Determine the (X, Y) coordinate at the center of the cell enclosing the given text.  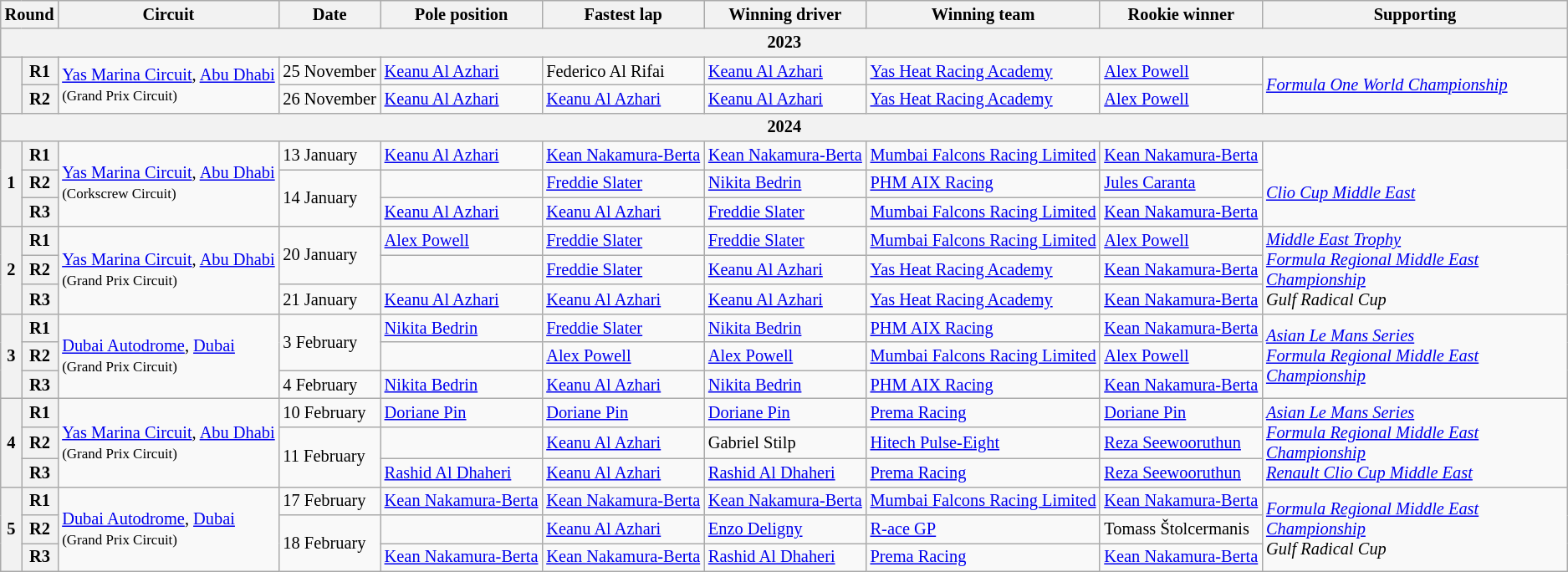
Pole position (462, 14)
Tomass Štolcermanis (1181, 529)
Asian Le Mans SeriesFormula Regional Middle East ChampionshipRenault Clio Cup Middle East (1415, 442)
2 (12, 270)
Winning team (983, 14)
2024 (784, 127)
18 February (329, 544)
1 (12, 184)
3 (12, 356)
Clio Cup Middle East (1415, 184)
Yas Marina Circuit, Abu Dhabi(Corkscrew Circuit) (168, 184)
Jules Caranta (1181, 183)
11 February (329, 457)
Winning driver (785, 14)
3 February (329, 341)
Date (329, 14)
13 January (329, 156)
4 February (329, 385)
Fastest lap (623, 14)
R-ace GP (983, 529)
5 (12, 529)
Circuit (168, 14)
2023 (784, 43)
14 January (329, 197)
Middle East TrophyFormula Regional Middle East ChampionshipGulf Radical Cup (1415, 270)
25 November (329, 71)
Federico Al Rifai (623, 71)
Asian Le Mans SeriesFormula Regional Middle East Championship (1415, 356)
Rookie winner (1181, 14)
21 January (329, 299)
Round (30, 14)
4 (12, 442)
Enzo Deligny (785, 529)
26 November (329, 99)
Supporting (1415, 14)
10 February (329, 412)
Formula One World Championship (1415, 85)
20 January (329, 255)
Formula Regional Middle East ChampionshipGulf Radical Cup (1415, 529)
Hitech Pulse-Eight (983, 442)
17 February (329, 501)
Gabriel Stilp (785, 442)
